Return the (x, y) coordinate for the center point of the cell that contains the specified text.  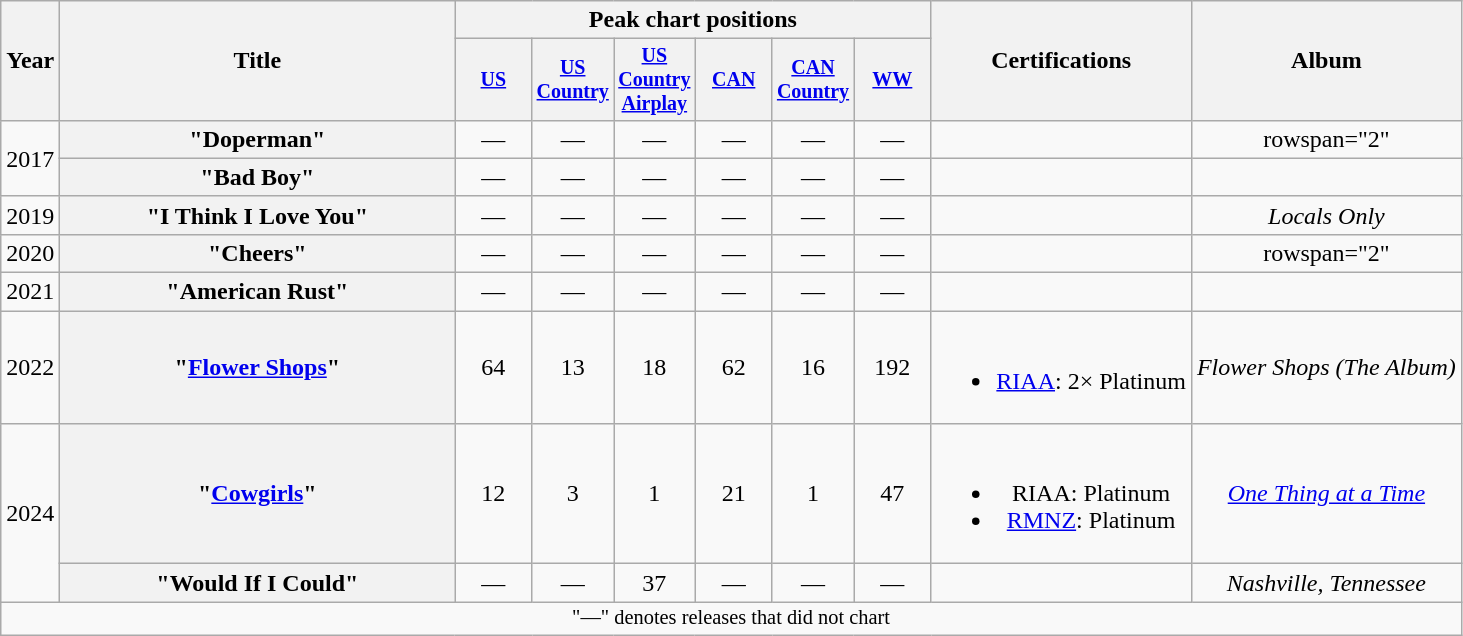
47 (892, 494)
Year (30, 61)
WW (892, 80)
"American Rust" (258, 292)
Album (1326, 61)
21 (734, 494)
"—" denotes releases that did not chart (732, 619)
"Doperman" (258, 139)
CAN (734, 80)
12 (494, 494)
Flower Shops (The Album) (1326, 368)
"Would If I Could" (258, 583)
RIAA: 2× Platinum (1062, 368)
"Bad Boy" (258, 177)
37 (655, 583)
Peak chart positions (693, 20)
Nashville, Tennessee (1326, 583)
13 (573, 368)
"Cowgirls" (258, 494)
2022 (30, 368)
"Flower Shops" (258, 368)
US Country Airplay (655, 80)
One Thing at a Time (1326, 494)
2019 (30, 215)
2020 (30, 253)
2024 (30, 513)
"Cheers" (258, 253)
16 (813, 368)
RIAA: PlatinumRMNZ: Platinum (1062, 494)
62 (734, 368)
3 (573, 494)
CAN Country (813, 80)
Certifications (1062, 61)
2017 (30, 158)
Locals Only (1326, 215)
192 (892, 368)
64 (494, 368)
US (494, 80)
"I Think I Love You" (258, 215)
Title (258, 61)
US Country (573, 80)
18 (655, 368)
2021 (30, 292)
